Extract the [x, y] coordinate from the center of the cell holding the provided text.  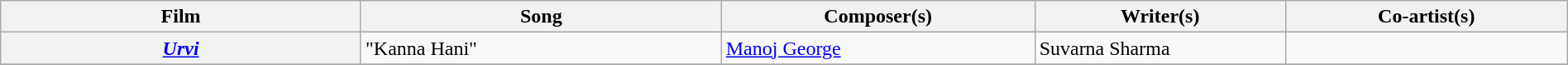
Manoj George [878, 48]
Composer(s) [878, 17]
Co-artist(s) [1426, 17]
Writer(s) [1159, 17]
Urvi [181, 48]
Film [181, 17]
Song [541, 17]
"Kanna Hani" [541, 48]
Suvarna Sharma [1159, 48]
